Output the (X, Y) coordinate of the center of the cell containing the given text.  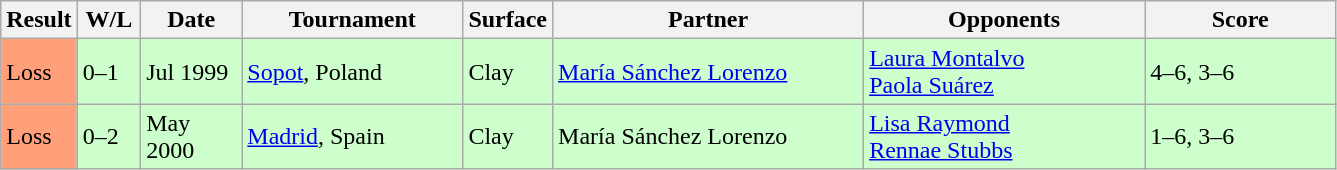
Lisa Raymond Rennae Stubbs (1004, 136)
0–2 (109, 136)
Partner (708, 20)
Laura Montalvo Paola Suárez (1004, 72)
Date (192, 20)
0–1 (109, 72)
May 2000 (192, 136)
Opponents (1004, 20)
Surface (508, 20)
Sopot, Poland (352, 72)
Score (1240, 20)
1–6, 3–6 (1240, 136)
Jul 1999 (192, 72)
Madrid, Spain (352, 136)
Tournament (352, 20)
W/L (109, 20)
4–6, 3–6 (1240, 72)
Result (39, 20)
